Return [x, y] of the center of cell containing provided text 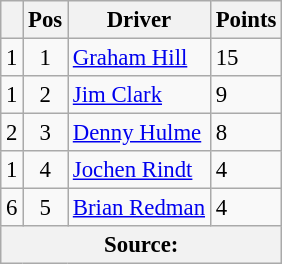
Denny Hulme [140, 133]
Jochen Rindt [140, 170]
Brian Redman [140, 208]
Source: [142, 245]
Graham Hill [140, 58]
Pos [46, 20]
Driver [140, 20]
15 [246, 58]
3 [46, 133]
9 [246, 95]
Jim Clark [140, 95]
6 [12, 208]
8 [246, 133]
Points [246, 20]
5 [46, 208]
